Pinpoint the cell where the given text exists, returning its (x, y) midpoint coordinate. 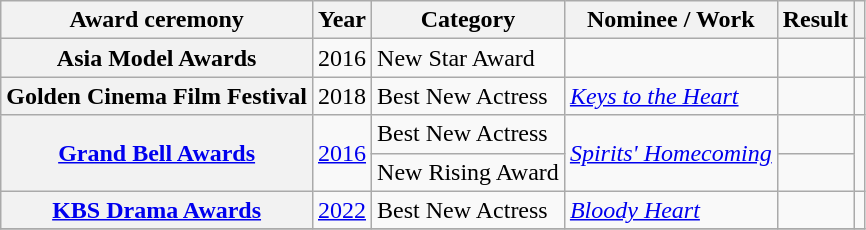
Spirits' Homecoming (670, 153)
Result (815, 20)
Award ceremony (157, 20)
Grand Bell Awards (157, 153)
Bloody Heart (670, 210)
Asia Model Awards (157, 58)
New Rising Award (468, 172)
KBS Drama Awards (157, 210)
New Star Award (468, 58)
Category (468, 20)
Nominee / Work (670, 20)
Keys to the Heart (670, 96)
2022 (342, 210)
2018 (342, 96)
Year (342, 20)
Golden Cinema Film Festival (157, 96)
